Capture the cell that displays the provided text and extract its (x, y) central coordinate. 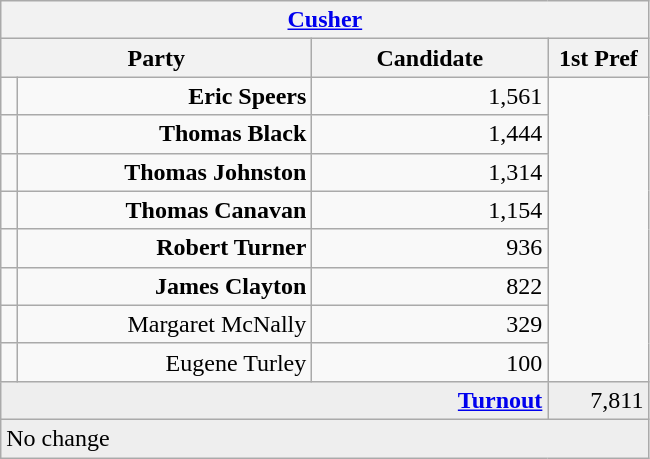
1,444 (430, 134)
Party (156, 58)
Thomas Canavan (165, 210)
100 (430, 362)
Eugene Turley (165, 362)
Cusher (325, 20)
1,154 (430, 210)
7,811 (598, 400)
Thomas Black (165, 134)
Margaret McNally (165, 324)
329 (430, 324)
James Clayton (165, 286)
Candidate (430, 58)
822 (430, 286)
Turnout (274, 400)
936 (430, 248)
Eric Speers (165, 96)
Robert Turner (165, 248)
Thomas Johnston (165, 172)
1st Pref (598, 58)
1,561 (430, 96)
No change (325, 438)
1,314 (430, 172)
